For the text-containing cell, return its midpoint in (x, y) coordinate format. 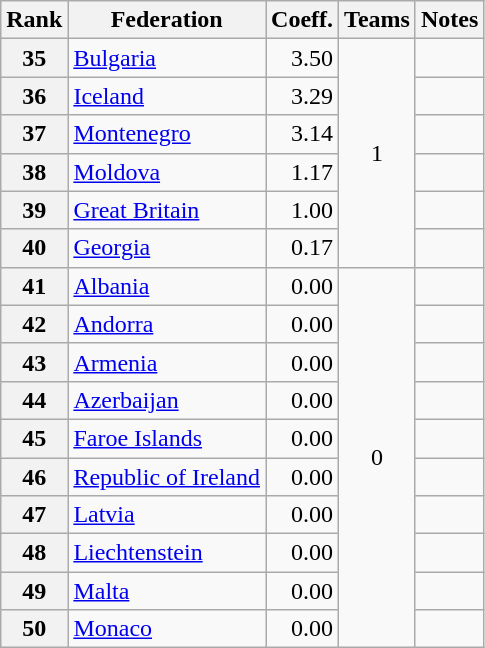
Great Britain (167, 210)
3.29 (302, 96)
Armenia (167, 362)
44 (34, 400)
Coeff. (302, 20)
0 (378, 458)
Teams (378, 20)
47 (34, 515)
Moldova (167, 172)
0.17 (302, 248)
41 (34, 286)
48 (34, 553)
43 (34, 362)
50 (34, 629)
35 (34, 58)
Albania (167, 286)
Monaco (167, 629)
45 (34, 438)
42 (34, 324)
Malta (167, 591)
Liechtenstein (167, 553)
Republic of Ireland (167, 477)
Montenegro (167, 134)
Latvia (167, 515)
3.50 (302, 58)
3.14 (302, 134)
39 (34, 210)
Azerbaijan (167, 400)
1.17 (302, 172)
36 (34, 96)
Andorra (167, 324)
1.00 (302, 210)
38 (34, 172)
Iceland (167, 96)
Federation (167, 20)
1 (378, 153)
40 (34, 248)
46 (34, 477)
Georgia (167, 248)
Bulgaria (167, 58)
37 (34, 134)
49 (34, 591)
Rank (34, 20)
Notes (449, 20)
Faroe Islands (167, 438)
